Find where the given text appears and provide that cell's center as (x, y) coordinate. 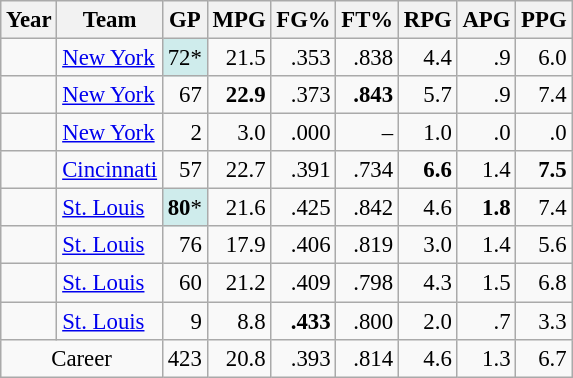
8.8 (239, 321)
1.5 (486, 283)
.433 (304, 321)
17.9 (239, 245)
.406 (304, 245)
5.7 (428, 95)
Career (82, 358)
APG (486, 20)
.409 (304, 283)
.353 (304, 58)
22.7 (239, 170)
22.9 (239, 95)
5.6 (544, 245)
Year (29, 20)
57 (184, 170)
21.5 (239, 58)
20.8 (239, 358)
423 (184, 358)
RPG (428, 20)
1.0 (428, 133)
76 (184, 245)
.800 (368, 321)
FT% (368, 20)
2.0 (428, 321)
.814 (368, 358)
.391 (304, 170)
.393 (304, 358)
.842 (368, 208)
6.0 (544, 58)
.819 (368, 245)
MPG (239, 20)
80* (184, 208)
.798 (368, 283)
9 (184, 321)
– (368, 133)
.425 (304, 208)
Cincinnati (110, 170)
PPG (544, 20)
4.4 (428, 58)
67 (184, 95)
.373 (304, 95)
72* (184, 58)
2 (184, 133)
60 (184, 283)
1.3 (486, 358)
GP (184, 20)
.734 (368, 170)
Team (110, 20)
4.3 (428, 283)
6.7 (544, 358)
3.3 (544, 321)
FG% (304, 20)
6.8 (544, 283)
7.5 (544, 170)
.7 (486, 321)
.000 (304, 133)
.843 (368, 95)
21.2 (239, 283)
21.6 (239, 208)
.838 (368, 58)
1.8 (486, 208)
6.6 (428, 170)
